Determine the [x, y] coordinate at the center of the cell enclosing the given text.  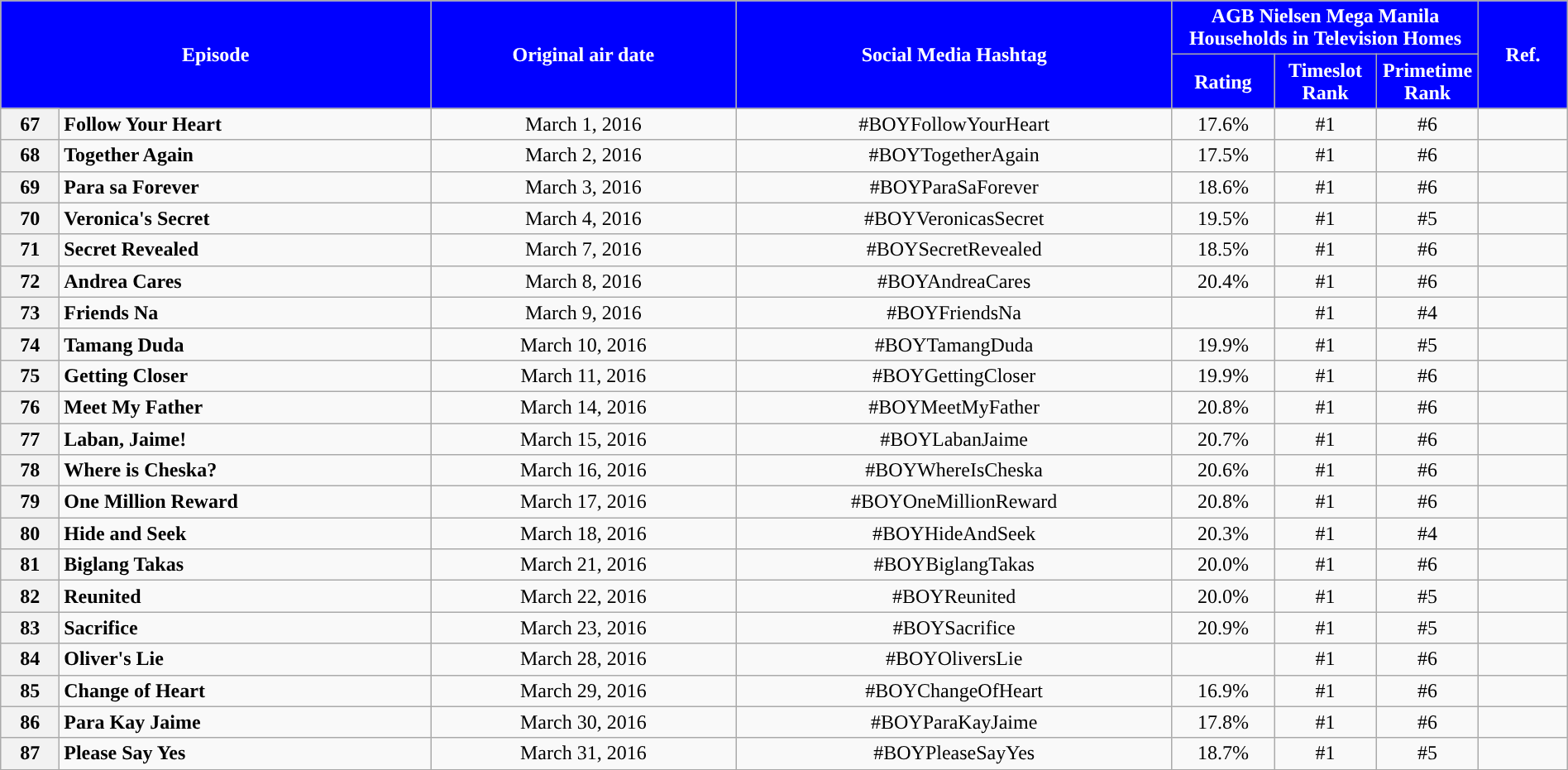
Para Kay Jaime [245, 722]
#BOYWhereIsCheska [954, 471]
March 29, 2016 [583, 691]
Veronica's Secret [245, 218]
#BOYOliversLie [954, 659]
#BOYSacrifice [954, 628]
Primetime Rank [1427, 81]
19.5% [1223, 218]
Laban, Jaime! [245, 439]
March 3, 2016 [583, 187]
#BOYParaKayJaime [954, 722]
83 [30, 628]
Social Media Hashtag [954, 55]
81 [30, 565]
March 17, 2016 [583, 502]
March 15, 2016 [583, 439]
68 [30, 155]
March 30, 2016 [583, 722]
20.9% [1223, 628]
#BOYTogetherAgain [954, 155]
70 [30, 218]
March 10, 2016 [583, 344]
Reunited [245, 596]
85 [30, 691]
Oliver's Lie [245, 659]
20.7% [1223, 439]
Tamang Duda [245, 344]
#BOYReunited [954, 596]
18.7% [1223, 753]
77 [30, 439]
March 11, 2016 [583, 375]
March 18, 2016 [583, 533]
Together Again [245, 155]
#BOYLabanJaime [954, 439]
#BOYBiglangTakas [954, 565]
Where is Cheska? [245, 471]
Para sa Forever [245, 187]
82 [30, 596]
20.3% [1223, 533]
#BOYPleaseSayYes [954, 753]
67 [30, 124]
March 21, 2016 [583, 565]
#BOYAndreaCares [954, 281]
80 [30, 533]
Episode [216, 55]
#BOYSecretRevealed [954, 250]
17.6% [1223, 124]
March 16, 2016 [583, 471]
75 [30, 375]
#BOYTamangDuda [954, 344]
71 [30, 250]
72 [30, 281]
#BOYMeetMyFather [954, 407]
March 14, 2016 [583, 407]
Rating [1223, 81]
Meet My Father [245, 407]
Please Say Yes [245, 753]
#BOYOneMillionReward [954, 502]
#BOYChangeOfHeart [954, 691]
March 31, 2016 [583, 753]
Friends Na [245, 313]
#BOYHideAndSeek [954, 533]
March 1, 2016 [583, 124]
20.6% [1223, 471]
Ref. [1523, 55]
March 22, 2016 [583, 596]
Sacrifice [245, 628]
17.5% [1223, 155]
Timeslot Rank [1326, 81]
March 23, 2016 [583, 628]
Secret Revealed [245, 250]
79 [30, 502]
March 2, 2016 [583, 155]
20.4% [1223, 281]
#BOYVeronicasSecret [954, 218]
One Million Reward [245, 502]
Follow Your Heart [245, 124]
March 7, 2016 [583, 250]
84 [30, 659]
#BOYParaSaForever [954, 187]
78 [30, 471]
Andrea Cares [245, 281]
#BOYFollowYourHeart [954, 124]
Biglang Takas [245, 565]
March 28, 2016 [583, 659]
73 [30, 313]
17.8% [1223, 722]
#BOYGettingCloser [954, 375]
86 [30, 722]
Hide and Seek [245, 533]
76 [30, 407]
March 8, 2016 [583, 281]
Getting Closer [245, 375]
March 4, 2016 [583, 218]
18.5% [1223, 250]
Original air date [583, 55]
18.6% [1223, 187]
16.9% [1223, 691]
69 [30, 187]
74 [30, 344]
87 [30, 753]
March 9, 2016 [583, 313]
Change of Heart [245, 691]
#BOYFriendsNa [954, 313]
AGB Nielsen Mega Manila Households in Television Homes [1325, 28]
